Provide the [X, Y] coordinate of the cell's center where the given text is located.  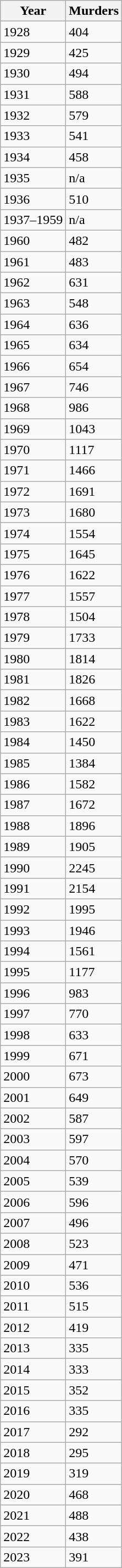
1557 [94, 596]
1466 [94, 471]
1965 [33, 345]
352 [94, 1390]
2014 [33, 1369]
483 [94, 262]
1936 [33, 199]
1968 [33, 408]
1978 [33, 617]
333 [94, 1369]
1979 [33, 638]
458 [94, 157]
292 [94, 1432]
1934 [33, 157]
1504 [94, 617]
419 [94, 1328]
2019 [33, 1474]
631 [94, 283]
1962 [33, 283]
1984 [33, 742]
1937–1959 [33, 220]
2004 [33, 1160]
1561 [94, 951]
536 [94, 1286]
2012 [33, 1328]
425 [94, 53]
482 [94, 240]
2010 [33, 1286]
2005 [33, 1181]
1896 [94, 826]
1990 [33, 867]
2007 [33, 1223]
471 [94, 1264]
2016 [33, 1411]
2015 [33, 1390]
2006 [33, 1202]
510 [94, 199]
1933 [33, 136]
319 [94, 1474]
1961 [33, 262]
1672 [94, 805]
633 [94, 1035]
1680 [94, 512]
673 [94, 1077]
2021 [33, 1515]
Year [33, 11]
1987 [33, 805]
649 [94, 1097]
2001 [33, 1097]
391 [94, 1557]
587 [94, 1118]
1986 [33, 784]
1043 [94, 429]
515 [94, 1307]
1691 [94, 491]
2020 [33, 1494]
1932 [33, 115]
570 [94, 1160]
746 [94, 387]
1985 [33, 763]
1935 [33, 178]
1977 [33, 596]
541 [94, 136]
1975 [33, 554]
2013 [33, 1348]
1996 [33, 993]
1668 [94, 701]
579 [94, 115]
1974 [33, 533]
548 [94, 304]
1981 [33, 680]
1928 [33, 32]
1177 [94, 972]
1930 [33, 74]
1994 [33, 951]
2018 [33, 1453]
1929 [33, 53]
1963 [33, 304]
1645 [94, 554]
1826 [94, 680]
539 [94, 1181]
2022 [33, 1536]
1980 [33, 659]
1733 [94, 638]
2245 [94, 867]
2017 [33, 1432]
1988 [33, 826]
2008 [33, 1244]
1554 [94, 533]
1931 [33, 94]
1905 [94, 847]
1992 [33, 909]
488 [94, 1515]
2011 [33, 1307]
1982 [33, 701]
596 [94, 1202]
Murders [94, 11]
1967 [33, 387]
588 [94, 94]
2003 [33, 1139]
295 [94, 1453]
1991 [33, 888]
1989 [33, 847]
2023 [33, 1557]
671 [94, 1056]
1970 [33, 450]
523 [94, 1244]
438 [94, 1536]
1999 [33, 1056]
2000 [33, 1077]
1450 [94, 742]
986 [94, 408]
1993 [33, 931]
634 [94, 345]
1969 [33, 429]
404 [94, 32]
770 [94, 1014]
1964 [33, 324]
1997 [33, 1014]
2002 [33, 1118]
1946 [94, 931]
1117 [94, 450]
636 [94, 324]
1976 [33, 575]
2009 [33, 1264]
1960 [33, 240]
654 [94, 366]
468 [94, 1494]
494 [94, 74]
496 [94, 1223]
1814 [94, 659]
1983 [33, 721]
1973 [33, 512]
1971 [33, 471]
1972 [33, 491]
2154 [94, 888]
1582 [94, 784]
1998 [33, 1035]
1966 [33, 366]
983 [94, 993]
1384 [94, 763]
597 [94, 1139]
